Pinpoint the cell where the given text exists, returning its (x, y) midpoint coordinate. 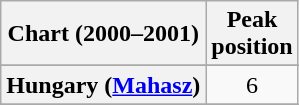
Hungary (Mahasz) (104, 85)
6 (252, 85)
Chart (2000–2001) (104, 34)
Peakposition (252, 34)
